From the cell containing the given text, extract its center point as [X, Y] coordinate. 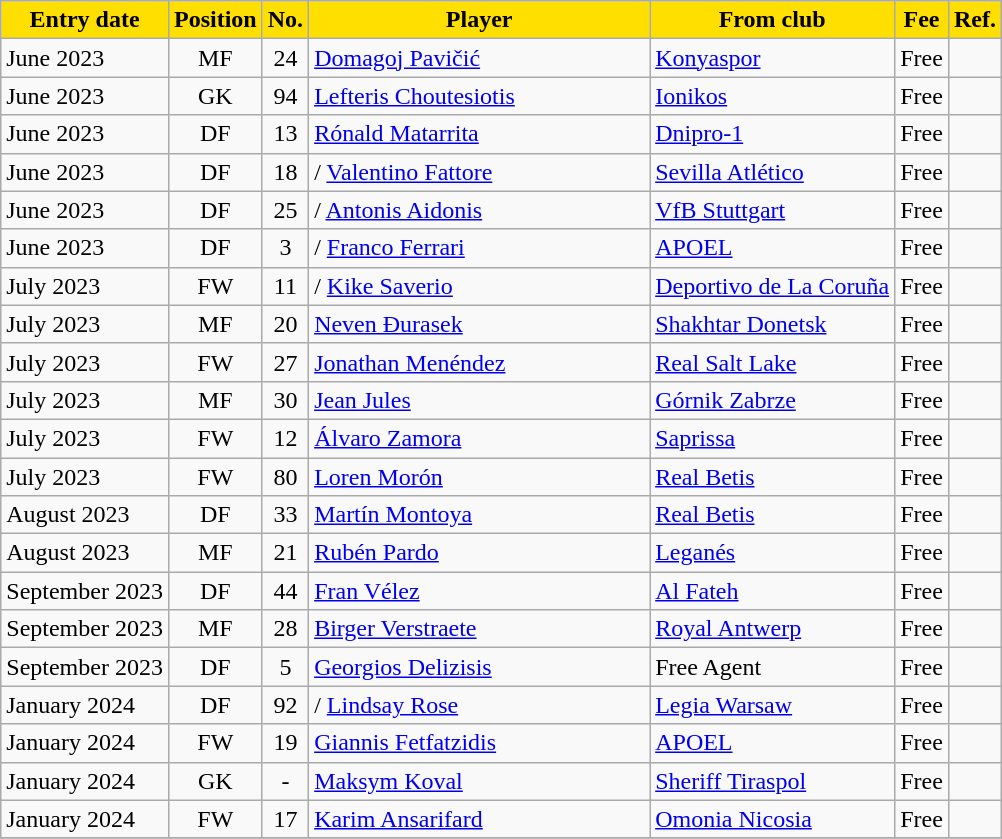
Sevilla Atlético [772, 172]
Giannis Fetfatzidis [480, 743]
Neven Đurasek [480, 324]
/ Antonis Aidonis [480, 210]
Górnik Zabrze [772, 400]
25 [285, 210]
Shakhtar Donetsk [772, 324]
Deportivo de La Coruña [772, 286]
Loren Morón [480, 477]
27 [285, 362]
Player [480, 20]
Entry date [85, 20]
Saprissa [772, 438]
Sheriff Tiraspol [772, 781]
Free Agent [772, 667]
33 [285, 515]
From club [772, 20]
Rónald Matarrita [480, 134]
19 [285, 743]
Ionikos [772, 96]
94 [285, 96]
Real Salt Lake [772, 362]
21 [285, 553]
Karim Ansarifard [480, 819]
Jonathan Menéndez [480, 362]
Al Fateh [772, 591]
3 [285, 248]
No. [285, 20]
Omonia Nicosia [772, 819]
Fran Vélez [480, 591]
Georgios Delizisis [480, 667]
Birger Verstraete [480, 629]
Ref. [974, 20]
/ Kike Saverio [480, 286]
Legia Warsaw [772, 705]
/ Valentino Fattore [480, 172]
13 [285, 134]
24 [285, 58]
Lefteris Choutesiotis [480, 96]
11 [285, 286]
Position [215, 20]
Royal Antwerp [772, 629]
Konyaspor [772, 58]
17 [285, 819]
Fee [922, 20]
Dnipro-1 [772, 134]
/ Franco Ferrari [480, 248]
/ Lindsay Rose [480, 705]
92 [285, 705]
30 [285, 400]
18 [285, 172]
20 [285, 324]
28 [285, 629]
Leganés [772, 553]
80 [285, 477]
5 [285, 667]
12 [285, 438]
VfB Stuttgart [772, 210]
Domagoj Pavičić [480, 58]
Maksym Koval [480, 781]
Rubén Pardo [480, 553]
Jean Jules [480, 400]
44 [285, 591]
Álvaro Zamora [480, 438]
- [285, 781]
Martín Montoya [480, 515]
